Find where the given text appears and provide that cell's center as [x, y] coordinate. 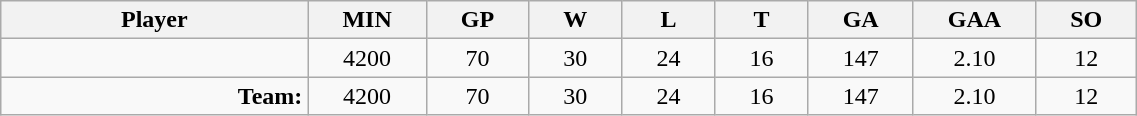
GAA [974, 20]
Player [154, 20]
MIN [367, 20]
W [576, 20]
GA [860, 20]
L [668, 20]
GP [477, 20]
SO [1086, 20]
Team: [154, 96]
T [762, 20]
